From the cell containing the given text, extract its center point as [X, Y] coordinate. 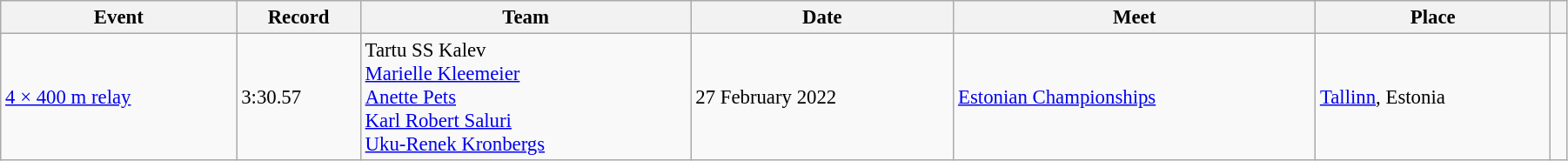
Record [298, 17]
Estonian Championships [1135, 97]
Tartu SS KalevMarielle KleemeierAnette PetsKarl Robert SaluriUku-Renek Kronbergs [526, 97]
4 × 400 m relay [118, 97]
Place [1433, 17]
Date [822, 17]
3:30.57 [298, 97]
Team [526, 17]
Event [118, 17]
27 February 2022 [822, 97]
Tallinn, Estonia [1433, 97]
Meet [1135, 17]
